Locate the cell with the specified text and output its (X, Y) center coordinate. 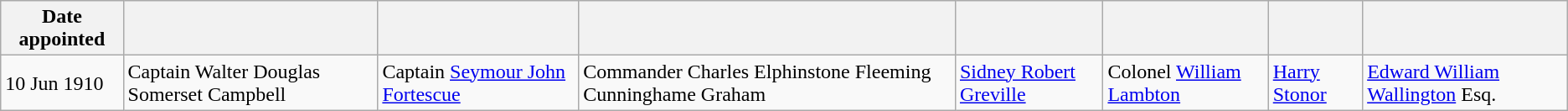
Edward William Wallington Esq. (1466, 82)
Captain Seymour John Fortescue (478, 82)
10 Jun 1910 (62, 82)
Date appointed (62, 29)
Captain Walter Douglas Somerset Campbell (250, 82)
Harry Stonor (1315, 82)
Sidney Robert Greville (1029, 82)
Colonel William Lambton (1186, 82)
Commander Charles Elphinstone Fleeming Cunninghame Graham (767, 82)
